Provide the (X, Y) coordinate of the cell's center where the given text is located.  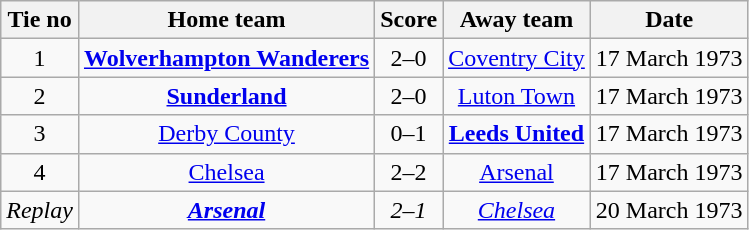
Luton Town (517, 96)
Wolverhampton Wanderers (226, 58)
Replay (40, 210)
2 (40, 96)
Tie no (40, 20)
Home team (226, 20)
0–1 (409, 134)
Coventry City (517, 58)
Leeds United (517, 134)
Away team (517, 20)
3 (40, 134)
20 March 1973 (669, 210)
4 (40, 172)
Derby County (226, 134)
2–1 (409, 210)
Sunderland (226, 96)
1 (40, 58)
2–2 (409, 172)
Score (409, 20)
Date (669, 20)
